Identify which cell holds the provided text, then report its (X, Y) central coordinate. 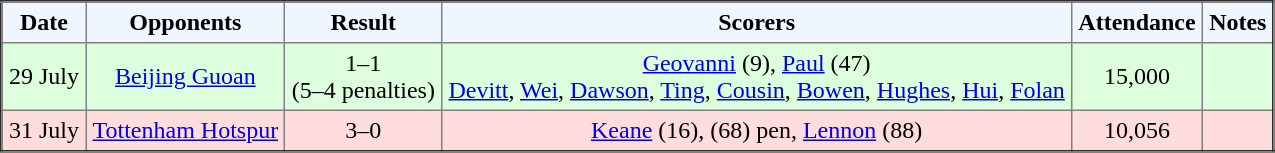
Result (364, 22)
Geovanni (9), Paul (47)Devitt, Wei, Dawson, Ting, Cousin, Bowen, Hughes, Hui, Folan (757, 77)
Notes (1238, 22)
Keane (16), (68) pen, Lennon (88) (757, 130)
15,000 (1138, 77)
Tottenham Hotspur (186, 130)
Beijing Guoan (186, 77)
10,056 (1138, 130)
Opponents (186, 22)
Scorers (757, 22)
Attendance (1138, 22)
1–1(5–4 penalties) (364, 77)
3–0 (364, 130)
Date (44, 22)
29 July (44, 77)
31 July (44, 130)
